Pinpoint the cell where the given text exists, returning its [X, Y] midpoint coordinate. 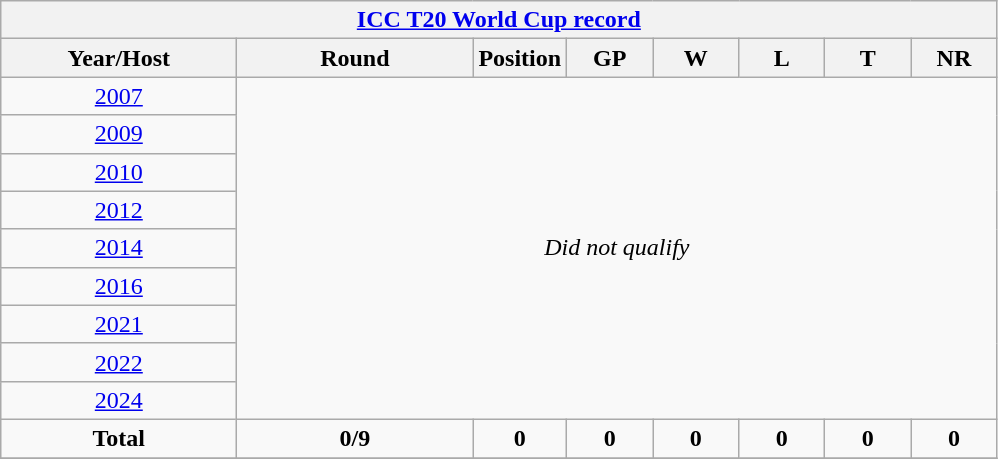
2016 [119, 286]
2024 [119, 400]
Did not qualify [617, 248]
ICC T20 World Cup record [499, 20]
L [782, 58]
W [696, 58]
2012 [119, 210]
Year/Host [119, 58]
Position [520, 58]
NR [954, 58]
2014 [119, 248]
2022 [119, 362]
Round [355, 58]
0/9 [355, 438]
2009 [119, 134]
GP [610, 58]
2021 [119, 324]
2010 [119, 172]
2007 [119, 96]
Total [119, 438]
T [868, 58]
